Extract the (X, Y) coordinate from the center of the cell holding the provided text.  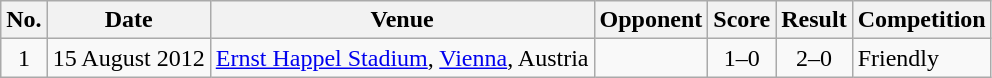
Date (128, 20)
Competition (922, 20)
1 (24, 58)
Result (814, 20)
Venue (402, 20)
1–0 (742, 58)
2–0 (814, 58)
Opponent (651, 20)
Score (742, 20)
No. (24, 20)
Ernst Happel Stadium, Vienna, Austria (402, 58)
15 August 2012 (128, 58)
Friendly (922, 58)
